Extract the (X, Y) coordinate from the center of the cell holding the provided text.  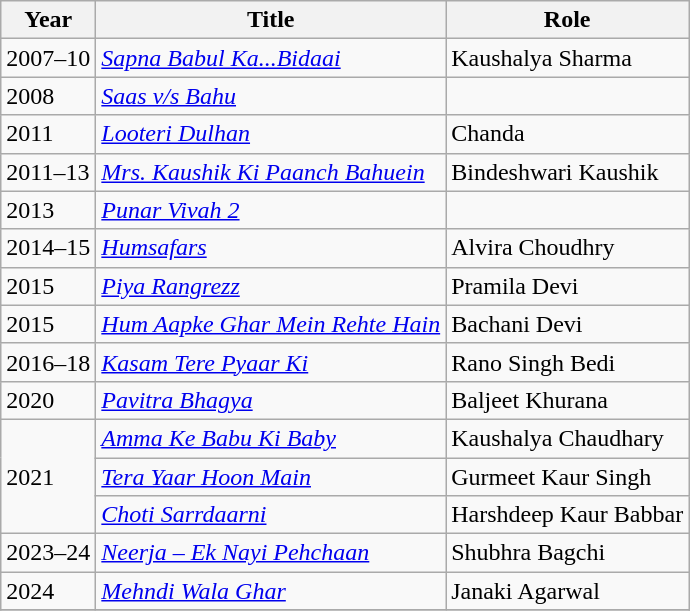
Kaushalya Sharma (568, 58)
2011–13 (48, 172)
Piya Rangrezz (271, 286)
2023–24 (48, 553)
Gurmeet Kaur Singh (568, 477)
Harshdeep Kaur Babbar (568, 515)
Year (48, 20)
Looteri Dulhan (271, 134)
2021 (48, 476)
Shubhra Bagchi (568, 553)
Baljeet Khurana (568, 400)
2014–15 (48, 248)
Neerja – Ek Nayi Pehchaan (271, 553)
Bachani Devi (568, 324)
Choti Sarrdaarni (271, 515)
Alvira Choudhry (568, 248)
Rano Singh Bedi (568, 362)
2011 (48, 134)
2007–10 (48, 58)
Hum Aapke Ghar Mein Rehte Hain (271, 324)
Amma Ke Babu Ki Baby (271, 438)
Pavitra Bhagya (271, 400)
Tera Yaar Hoon Main (271, 477)
Humsafars (271, 248)
Chanda (568, 134)
2013 (48, 210)
Role (568, 20)
Pramila Devi (568, 286)
Mehndi Wala Ghar (271, 591)
2020 (48, 400)
Mrs. Kaushik Ki Paanch Bahuein (271, 172)
2008 (48, 96)
2016–18 (48, 362)
2024 (48, 591)
Saas v/s Bahu (271, 96)
Kaushalya Chaudhary (568, 438)
Title (271, 20)
Punar Vivah 2 (271, 210)
Janaki Agarwal (568, 591)
Kasam Tere Pyaar Ki (271, 362)
Bindeshwari Kaushik (568, 172)
Sapna Babul Ka...Bidaai (271, 58)
